Locate the cell with the specified text and output its [X, Y] center coordinate. 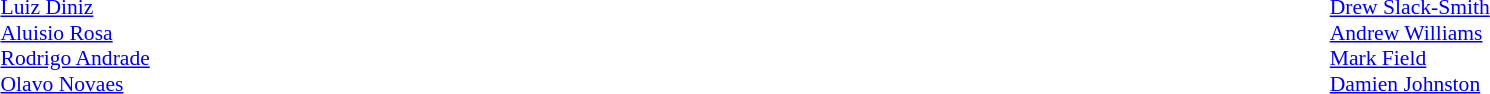
Andrew Williams [1410, 33]
Rodrigo Andrade [74, 59]
Aluisio Rosa [74, 33]
Mark Field [1410, 59]
